Provide the (x, y) coordinate of the cell's center where the given text is located.  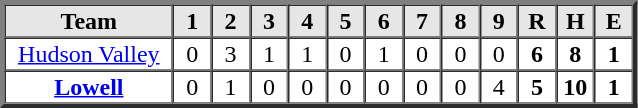
H (575, 20)
R (537, 20)
9 (499, 20)
Lowell (88, 86)
Hudson Valley (88, 54)
Team (88, 20)
E (614, 20)
10 (575, 86)
2 (230, 20)
7 (422, 20)
